Return (X, Y) of the center of cell containing provided text 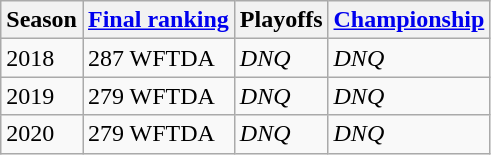
Season (42, 20)
Final ranking (158, 20)
2019 (42, 96)
Championship (409, 20)
2020 (42, 134)
Playoffs (281, 20)
287 WFTDA (158, 58)
2018 (42, 58)
